Find where the given text appears and provide that cell's center as (X, Y) coordinate. 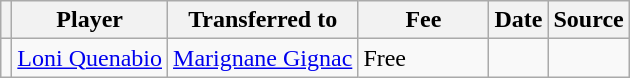
Loni Quenabio (90, 58)
Date (518, 20)
Marignane Gignac (263, 58)
Player (90, 20)
Fee (424, 20)
Free (424, 58)
Transferred to (263, 20)
Source (588, 20)
